Provide the (x, y) coordinate of the cell's center where the given text is located.  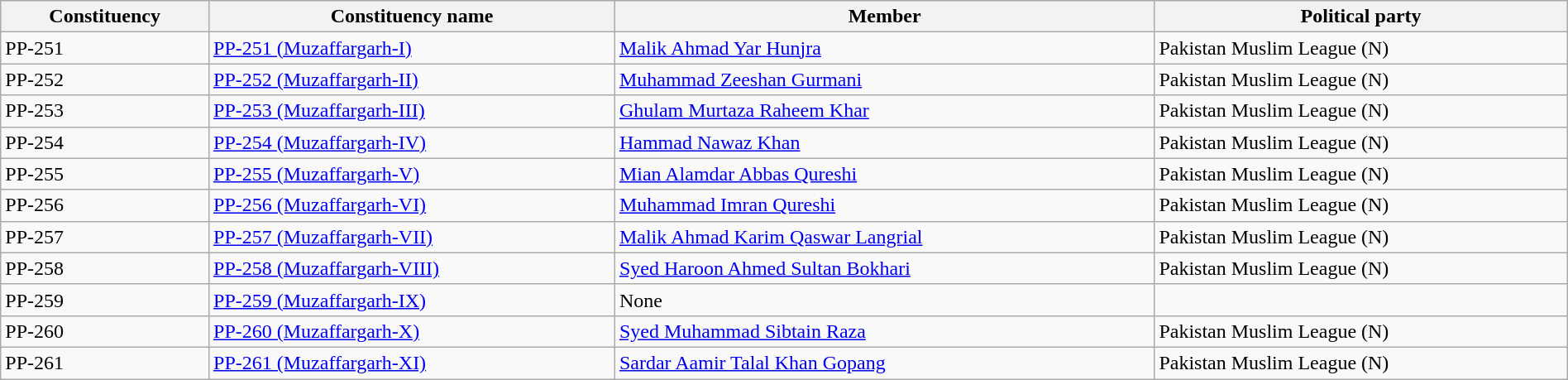
Hammad Nawaz Khan (884, 142)
Member (884, 17)
PP-256 (Muzaffargarh-VI) (412, 205)
PP-254 (Muzaffargarh-IV) (412, 142)
None (884, 300)
PP-257 (105, 237)
PP-259 (Muzaffargarh-IX) (412, 300)
Malik Ahmad Yar Hunjra (884, 48)
PP-252 (Muzaffargarh-II) (412, 79)
PP-253 (Muzaffargarh-III) (412, 111)
Syed Muhammad Sibtain Raza (884, 331)
Malik Ahmad Karim Qaswar Langrial (884, 237)
PP-258 (Muzaffargarh-VIII) (412, 268)
Muhammad Zeeshan Gurmani (884, 79)
PP-254 (105, 142)
PP-258 (105, 268)
PP-257 (Muzaffargarh-VII) (412, 237)
Muhammad Imran Qureshi (884, 205)
PP-261 (Muzaffargarh-XI) (412, 363)
Ghulam Murtaza Raheem Khar (884, 111)
Mian Alamdar Abbas Qureshi (884, 174)
PP-253 (105, 111)
Political party (1361, 17)
PP-261 (105, 363)
PP-259 (105, 300)
PP-255 (Muzaffargarh-V) (412, 174)
PP-260 (Muzaffargarh-X) (412, 331)
Constituency (105, 17)
PP-251 (Muzaffargarh-I) (412, 48)
Sardar Aamir Talal Khan Gopang (884, 363)
PP-256 (105, 205)
PP-255 (105, 174)
PP-252 (105, 79)
Constituency name (412, 17)
PP-260 (105, 331)
PP-251 (105, 48)
Syed Haroon Ahmed Sultan Bokhari (884, 268)
